Find where the given text appears and provide that cell's center as (x, y) coordinate. 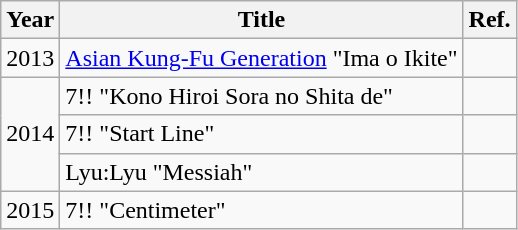
7!! "Centimeter" (262, 210)
2013 (30, 58)
2015 (30, 210)
7!! "Start Line" (262, 134)
Lyu:Lyu "Messiah" (262, 172)
7!! "Kono Hiroi Sora no Shita de" (262, 96)
Title (262, 20)
Ref. (490, 20)
Asian Kung-Fu Generation "Ima o Ikite" (262, 58)
2014 (30, 134)
Year (30, 20)
